Capture the cell that displays the provided text and extract its (X, Y) central coordinate. 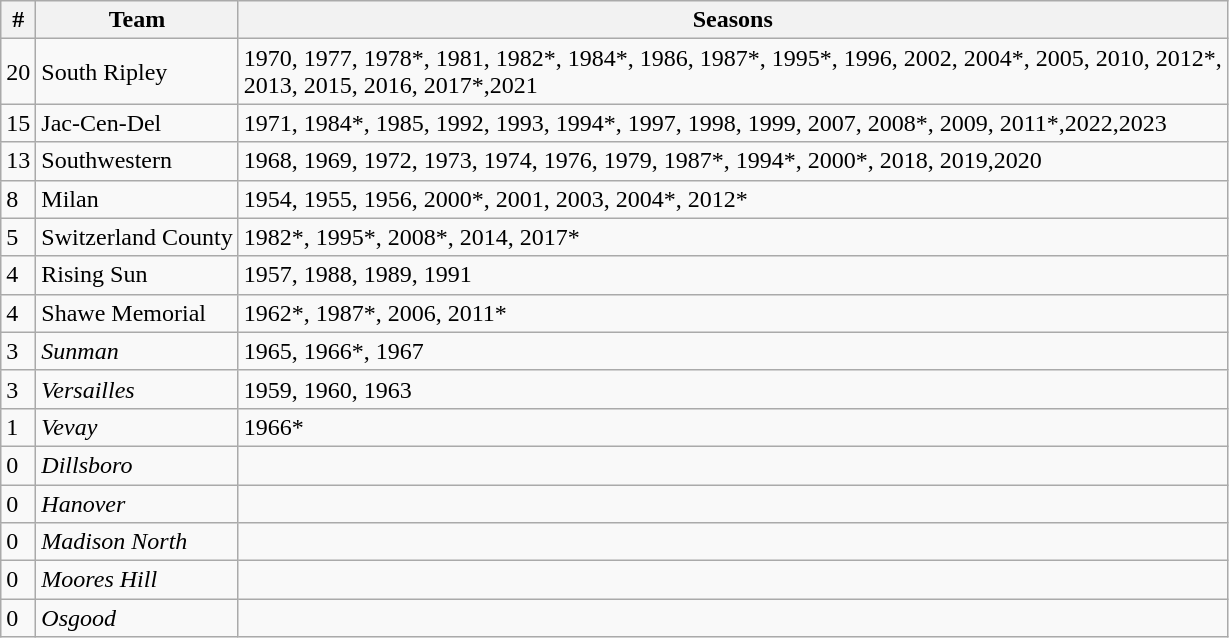
1 (18, 427)
1966* (732, 427)
Switzerland County (137, 237)
Milan (137, 199)
8 (18, 199)
1968, 1969, 1972, 1973, 1974, 1976, 1979, 1987*, 1994*, 2000*, 2018, 2019,2020 (732, 161)
South Ripley (137, 72)
5 (18, 237)
Vevay (137, 427)
15 (18, 123)
13 (18, 161)
Rising Sun (137, 275)
Hanover (137, 503)
Southwestern (137, 161)
1954, 1955, 1956, 2000*, 2001, 2003, 2004*, 2012* (732, 199)
Versailles (137, 389)
1971, 1984*, 1985, 1992, 1993, 1994*, 1997, 1998, 1999, 2007, 2008*, 2009, 2011*,2022,2023 (732, 123)
1965, 1966*, 1967 (732, 351)
Seasons (732, 20)
1970, 1977, 1978*, 1981, 1982*, 1984*, 1986, 1987*, 1995*, 1996, 2002, 2004*, 2005, 2010, 2012*,2013, 2015, 2016, 2017*,2021 (732, 72)
Sunman (137, 351)
1962*, 1987*, 2006, 2011* (732, 313)
Moores Hill (137, 580)
1959, 1960, 1963 (732, 389)
1957, 1988, 1989, 1991 (732, 275)
Osgood (137, 618)
Dillsboro (137, 465)
Team (137, 20)
# (18, 20)
Shawe Memorial (137, 313)
Jac-Cen-Del (137, 123)
Madison North (137, 542)
1982*, 1995*, 2008*, 2014, 2017* (732, 237)
20 (18, 72)
